Capture the cell that displays the provided text and extract its [x, y] central coordinate. 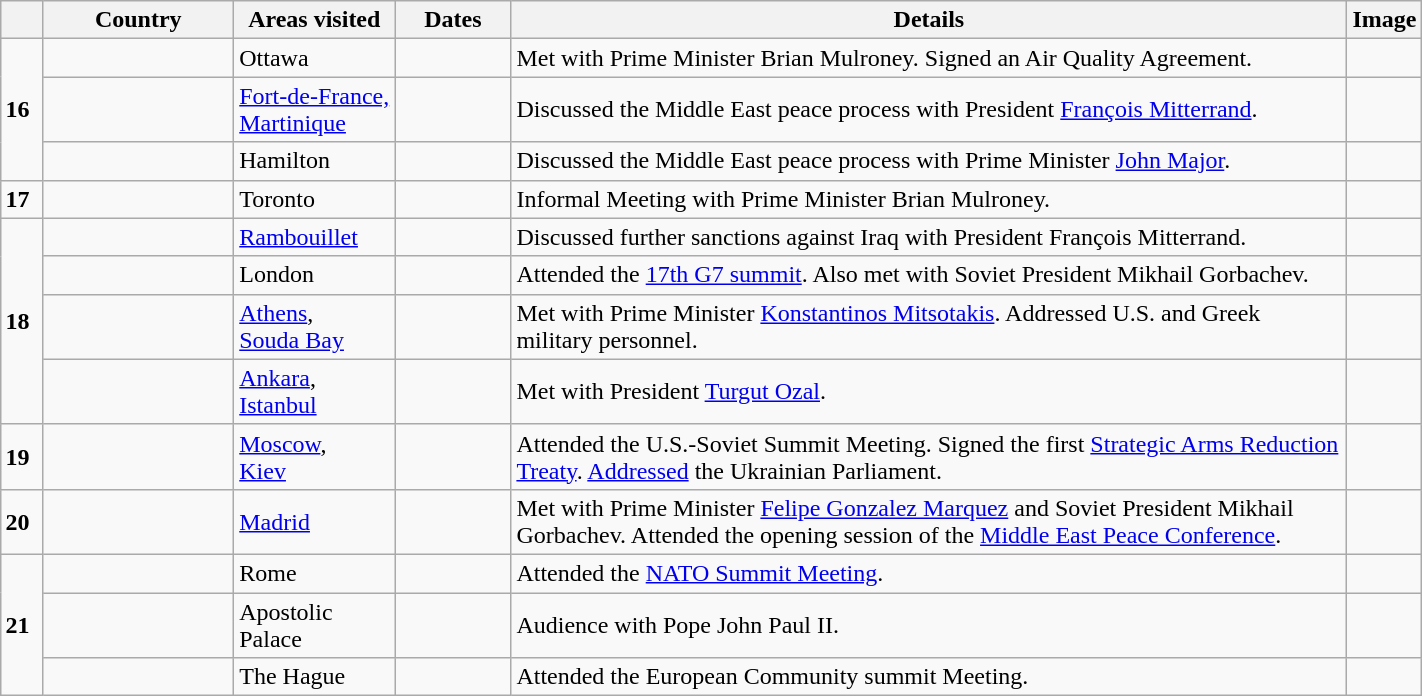
Rome [314, 573]
Fort-de-France, Martinique [314, 110]
Discussed the Middle East peace process with President François Mitterrand. [929, 110]
Details [929, 20]
17 [22, 199]
Attended the 17th G7 summit. Also met with Soviet President Mikhail Gorbachev. [929, 275]
Attended the U.S.-Soviet Summit Meeting. Signed the first Strategic Arms Reduction Treaty. Addressed the Ukrainian Parliament. [929, 456]
Met with Prime Minister Konstantinos Mitsotakis. Addressed U.S. and Greek military personnel. [929, 326]
Dates [453, 20]
Ankara,Istanbul [314, 392]
20 [22, 522]
Apostolic Palace [314, 624]
16 [22, 110]
Image [1384, 20]
Informal Meeting with Prime Minister Brian Mulroney. [929, 199]
Discussed the Middle East peace process with Prime Minister John Major. [929, 161]
The Hague [314, 677]
Audience with Pope John Paul II. [929, 624]
Madrid [314, 522]
Hamilton [314, 161]
Met with President Turgut Ozal. [929, 392]
London [314, 275]
19 [22, 456]
Toronto [314, 199]
Rambouillet [314, 237]
Moscow,Kiev [314, 456]
18 [22, 321]
Athens,Souda Bay [314, 326]
21 [22, 624]
Ottawa [314, 58]
Attended the European Community summit Meeting. [929, 677]
Attended the NATO Summit Meeting. [929, 573]
Discussed further sanctions against Iraq with President François Mitterrand. [929, 237]
Country [138, 20]
Areas visited [314, 20]
Met with Prime Minister Brian Mulroney. Signed an Air Quality Agreement. [929, 58]
